Extract the (X, Y) coordinate from the center of the cell holding the provided text.  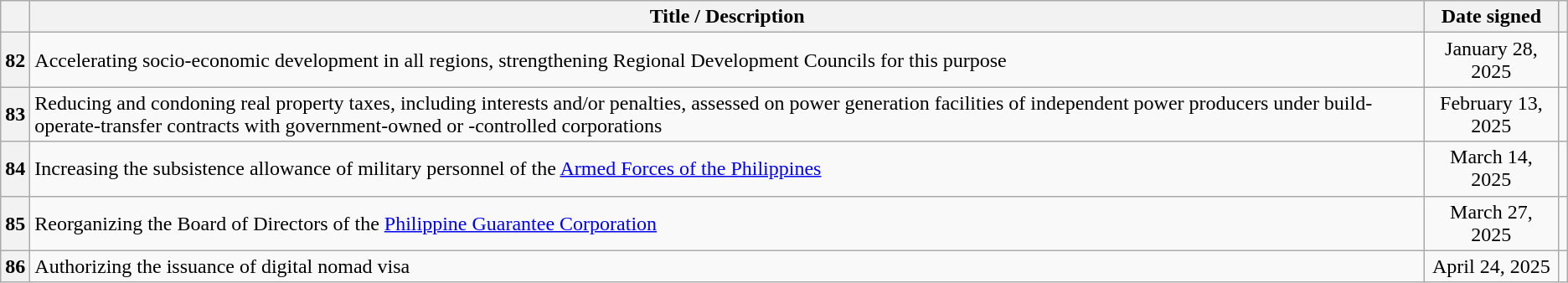
86 (15, 266)
83 (15, 114)
February 13, 2025 (1492, 114)
Increasing the subsistence allowance of military personnel of the Armed Forces of the Philippines (727, 169)
Date signed (1492, 17)
82 (15, 60)
January 28, 2025 (1492, 60)
85 (15, 223)
April 24, 2025 (1492, 266)
March 14, 2025 (1492, 169)
Title / Description (727, 17)
Authorizing the issuance of digital nomad visa (727, 266)
March 27, 2025 (1492, 223)
Accelerating socio-economic development in all regions, strengthening Regional Development Councils for this purpose (727, 60)
Reorganizing the Board of Directors of the Philippine Guarantee Corporation (727, 223)
84 (15, 169)
